Return (X, Y) of the center of cell containing provided text 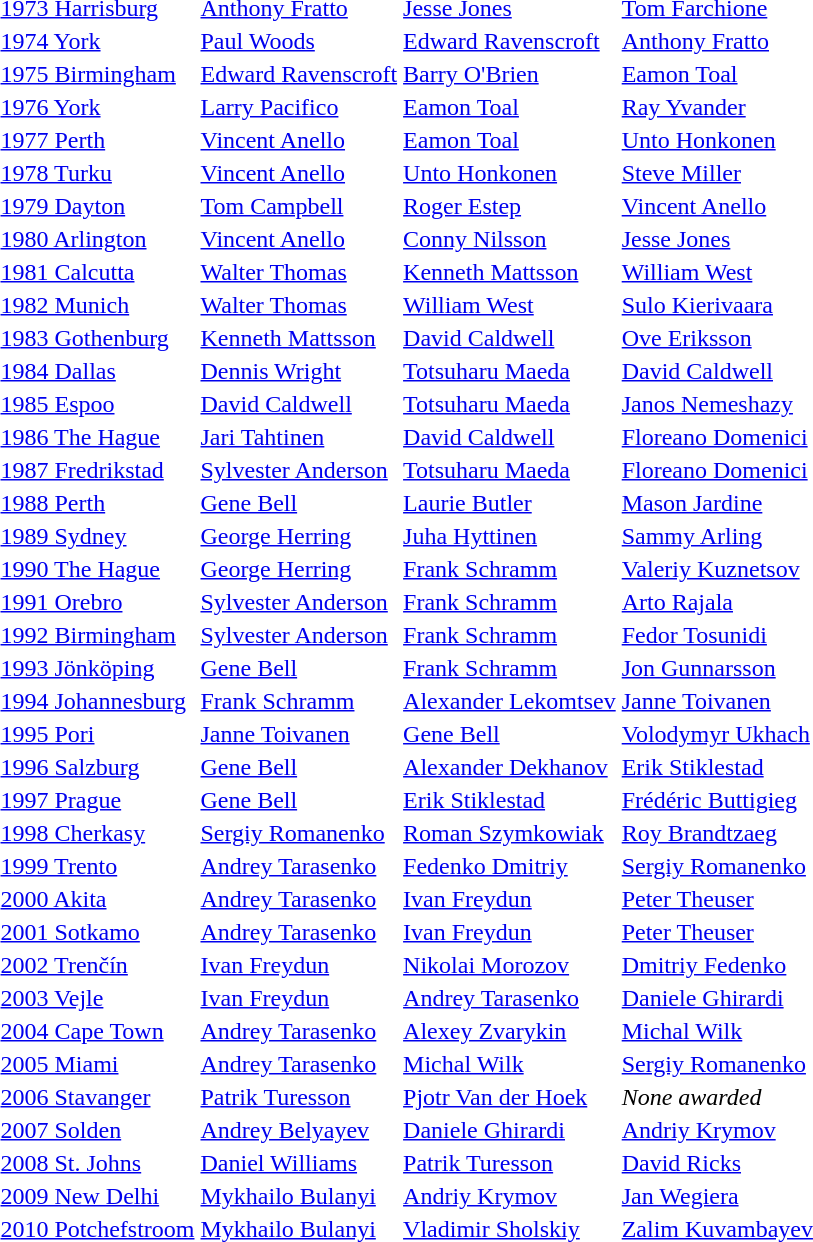
Unto Honkonen (510, 173)
Daniel Williams (299, 1163)
Laurie Butler (510, 503)
Paul Woods (299, 41)
Tom Campbell (299, 206)
Jari Tahtinen (299, 437)
Sergiy Romanenko (299, 833)
Daniele Ghirardi (510, 1130)
Michal Wilk (510, 1064)
Alexey Zvarykin (510, 1031)
Fedenko Dmitriy (510, 866)
Roman Szymkowiak (510, 833)
Juha Hyttinen (510, 536)
Dennis Wright (299, 371)
Alexander Dekhanov (510, 767)
Alexander Lekomtsev (510, 701)
Nikolai Morozov (510, 965)
Mykhailo Bulanyi (299, 1196)
Barry O'Brien (510, 74)
Janne Toivanen (299, 734)
Roger Estep (510, 206)
Andrey Belyayev (299, 1130)
Andriy Krymov (510, 1196)
William West (510, 305)
Erik Stiklestad (510, 800)
Larry Pacifico (299, 107)
Conny Nilsson (510, 239)
Pjotr Van der Hoek (510, 1097)
